Return the (x, y) coordinate for the center point of the cell that contains the specified text.  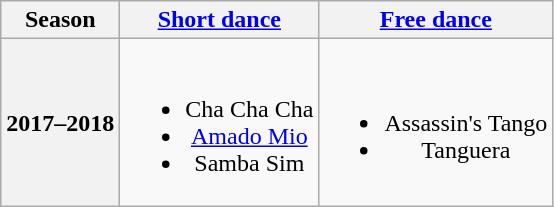
Short dance (220, 20)
2017–2018 (60, 122)
Season (60, 20)
Assassin's TangoTanguera (436, 122)
Free dance (436, 20)
Cha Cha ChaAmado MioSamba Sim (220, 122)
